Find where the given text appears and provide that cell's center as (x, y) coordinate. 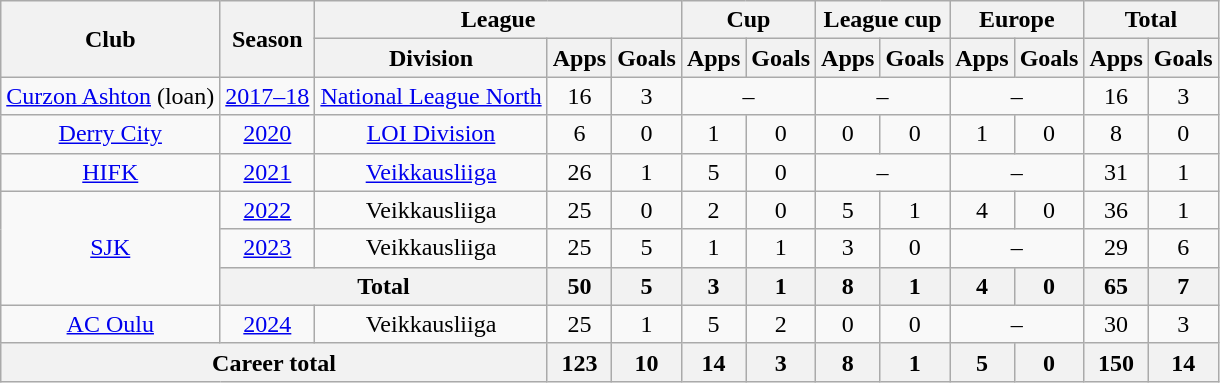
League cup (883, 20)
Europe (1017, 20)
2021 (268, 172)
Club (110, 39)
10 (647, 362)
LOI Division (431, 134)
Curzon Ashton (loan) (110, 96)
2024 (268, 324)
Career total (274, 362)
HIFK (110, 172)
Derry City (110, 134)
26 (579, 172)
SJK (110, 248)
Season (268, 39)
Cup (748, 20)
123 (579, 362)
2017–18 (268, 96)
150 (1116, 362)
2020 (268, 134)
2022 (268, 210)
36 (1116, 210)
2023 (268, 248)
50 (579, 286)
AC Oulu (110, 324)
National League North (431, 96)
League (498, 20)
65 (1116, 286)
30 (1116, 324)
Division (431, 58)
29 (1116, 248)
31 (1116, 172)
7 (1183, 286)
